Extract the [x, y] coordinate from the center of the cell holding the provided text.  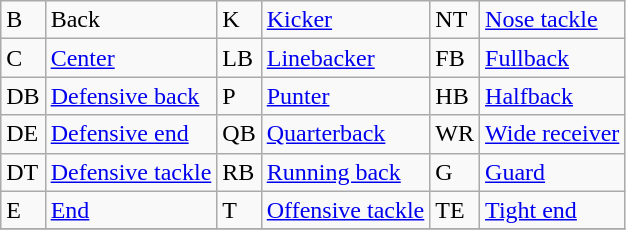
FB [455, 58]
DE [23, 134]
Linebacker [346, 58]
Defensive tackle [131, 172]
Nose tackle [552, 20]
E [23, 210]
C [23, 58]
Halfback [552, 96]
Kicker [346, 20]
Back [131, 20]
Tight end [552, 210]
RB [239, 172]
TE [455, 210]
DT [23, 172]
LB [239, 58]
Running back [346, 172]
HB [455, 96]
Center [131, 58]
K [239, 20]
T [239, 210]
WR [455, 134]
Guard [552, 172]
DB [23, 96]
B [23, 20]
P [239, 96]
Wide receiver [552, 134]
NT [455, 20]
Defensive back [131, 96]
End [131, 210]
G [455, 172]
QB [239, 134]
Punter [346, 96]
Defensive end [131, 134]
Quarterback [346, 134]
Fullback [552, 58]
Offensive tackle [346, 210]
